For the text-containing cell, return its midpoint in [x, y] coordinate format. 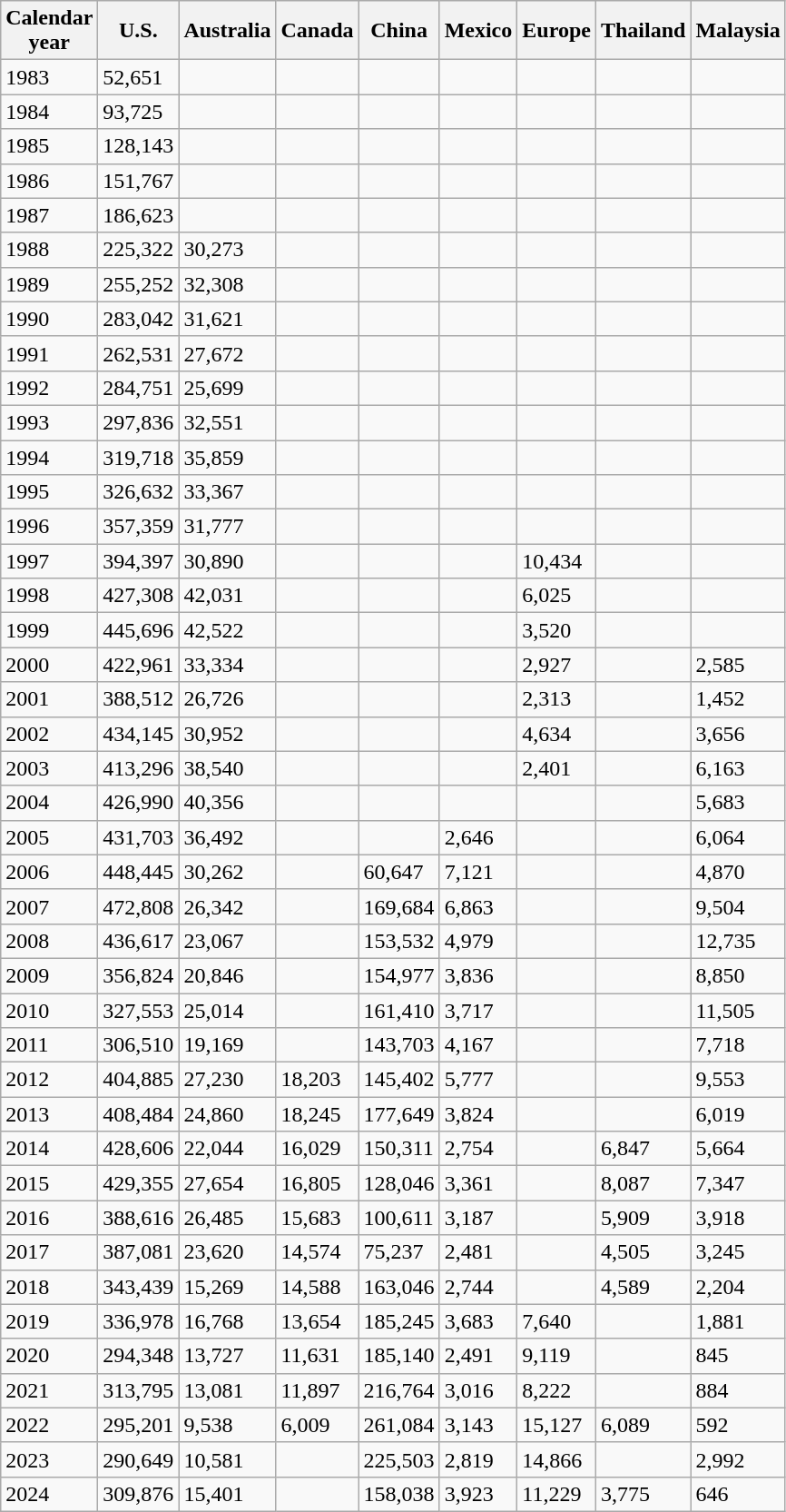
16,768 [227, 1321]
18,245 [318, 1114]
177,649 [399, 1114]
294,348 [138, 1356]
2,992 [738, 1459]
27,654 [227, 1183]
93,725 [138, 112]
1999 [49, 630]
283,042 [138, 319]
1983 [49, 77]
186,623 [138, 215]
13,654 [318, 1321]
128,143 [138, 146]
2023 [49, 1459]
3,187 [478, 1218]
25,699 [227, 388]
5,909 [643, 1218]
1992 [49, 388]
19,169 [227, 1045]
6,064 [738, 837]
313,795 [138, 1390]
1991 [49, 353]
434,145 [138, 734]
185,245 [399, 1321]
427,308 [138, 596]
32,551 [227, 422]
14,574 [318, 1252]
428,606 [138, 1149]
9,538 [227, 1425]
404,885 [138, 1080]
1995 [49, 492]
11,505 [738, 1011]
1985 [49, 146]
884 [738, 1390]
431,703 [138, 837]
336,978 [138, 1321]
413,296 [138, 768]
255,252 [138, 284]
4,167 [478, 1045]
9,119 [557, 1356]
319,718 [138, 457]
9,504 [738, 906]
5,777 [478, 1080]
16,805 [318, 1183]
3,016 [478, 1390]
3,775 [643, 1494]
13,081 [227, 1390]
6,025 [557, 596]
Canada [318, 31]
3,683 [478, 1321]
161,410 [399, 1011]
31,777 [227, 527]
2011 [49, 1045]
2007 [49, 906]
306,510 [138, 1045]
2,754 [478, 1149]
60,647 [399, 872]
23,620 [227, 1252]
U.S. [138, 31]
Malaysia [738, 31]
9,553 [738, 1080]
1987 [49, 215]
216,764 [399, 1390]
2018 [49, 1287]
163,046 [399, 1287]
262,531 [138, 353]
33,334 [227, 665]
26,342 [227, 906]
15,269 [227, 1287]
4,634 [557, 734]
14,588 [318, 1287]
10,434 [557, 561]
592 [738, 1425]
11,897 [318, 1390]
2005 [49, 837]
31,621 [227, 319]
169,684 [399, 906]
185,140 [399, 1356]
646 [738, 1494]
2006 [49, 872]
2004 [49, 803]
2,585 [738, 665]
China [399, 31]
15,401 [227, 1494]
1984 [49, 112]
327,553 [138, 1011]
6,019 [738, 1114]
2,401 [557, 768]
394,397 [138, 561]
Mexico [478, 31]
3,361 [478, 1183]
3,143 [478, 1425]
22,044 [227, 1149]
7,640 [557, 1321]
158,038 [399, 1494]
Thailand [643, 31]
20,846 [227, 975]
8,222 [557, 1390]
472,808 [138, 906]
14,866 [557, 1459]
1997 [49, 561]
100,611 [399, 1218]
6,847 [643, 1149]
2,204 [738, 1287]
422,961 [138, 665]
3,656 [738, 734]
225,322 [138, 250]
1,452 [738, 699]
40,356 [227, 803]
2,744 [478, 1287]
30,952 [227, 734]
2021 [49, 1390]
387,081 [138, 1252]
356,824 [138, 975]
1994 [49, 457]
7,347 [738, 1183]
24,860 [227, 1114]
2022 [49, 1425]
445,696 [138, 630]
4,979 [478, 941]
8,087 [643, 1183]
2024 [49, 1494]
27,672 [227, 353]
15,683 [318, 1218]
4,589 [643, 1287]
Australia [227, 31]
3,923 [478, 1494]
52,651 [138, 77]
Europe [557, 31]
2000 [49, 665]
151,767 [138, 181]
150,311 [399, 1149]
2014 [49, 1149]
3,918 [738, 1218]
7,121 [478, 872]
2019 [49, 1321]
26,726 [227, 699]
11,631 [318, 1356]
38,540 [227, 768]
6,089 [643, 1425]
2,491 [478, 1356]
13,727 [227, 1356]
326,632 [138, 492]
32,308 [227, 284]
2012 [49, 1080]
153,532 [399, 941]
6,009 [318, 1425]
2013 [49, 1114]
5,664 [738, 1149]
4,505 [643, 1252]
42,522 [227, 630]
145,402 [399, 1080]
16,029 [318, 1149]
3,824 [478, 1114]
25,014 [227, 1011]
2003 [49, 768]
1989 [49, 284]
2015 [49, 1183]
143,703 [399, 1045]
10,581 [227, 1459]
1986 [49, 181]
1988 [49, 250]
128,046 [399, 1183]
1998 [49, 596]
2,646 [478, 837]
23,067 [227, 941]
2,313 [557, 699]
448,445 [138, 872]
8,850 [738, 975]
36,492 [227, 837]
42,031 [227, 596]
284,751 [138, 388]
1996 [49, 527]
30,273 [227, 250]
290,649 [138, 1459]
3,245 [738, 1252]
225,503 [399, 1459]
2016 [49, 1218]
Calendaryear [49, 31]
35,859 [227, 457]
2002 [49, 734]
388,616 [138, 1218]
33,367 [227, 492]
3,717 [478, 1011]
295,201 [138, 1425]
30,262 [227, 872]
343,439 [138, 1287]
845 [738, 1356]
2020 [49, 1356]
309,876 [138, 1494]
6,163 [738, 768]
1990 [49, 319]
6,863 [478, 906]
2,927 [557, 665]
2,481 [478, 1252]
7,718 [738, 1045]
30,890 [227, 561]
426,990 [138, 803]
75,237 [399, 1252]
3,520 [557, 630]
2009 [49, 975]
4,870 [738, 872]
11,229 [557, 1494]
2001 [49, 699]
388,512 [138, 699]
429,355 [138, 1183]
1,881 [738, 1321]
26,485 [227, 1218]
154,977 [399, 975]
27,230 [227, 1080]
15,127 [557, 1425]
408,484 [138, 1114]
1993 [49, 422]
18,203 [318, 1080]
357,359 [138, 527]
261,084 [399, 1425]
297,836 [138, 422]
2017 [49, 1252]
2008 [49, 941]
2,819 [478, 1459]
5,683 [738, 803]
3,836 [478, 975]
12,735 [738, 941]
2010 [49, 1011]
436,617 [138, 941]
